Return [x, y] of the center of cell containing provided text 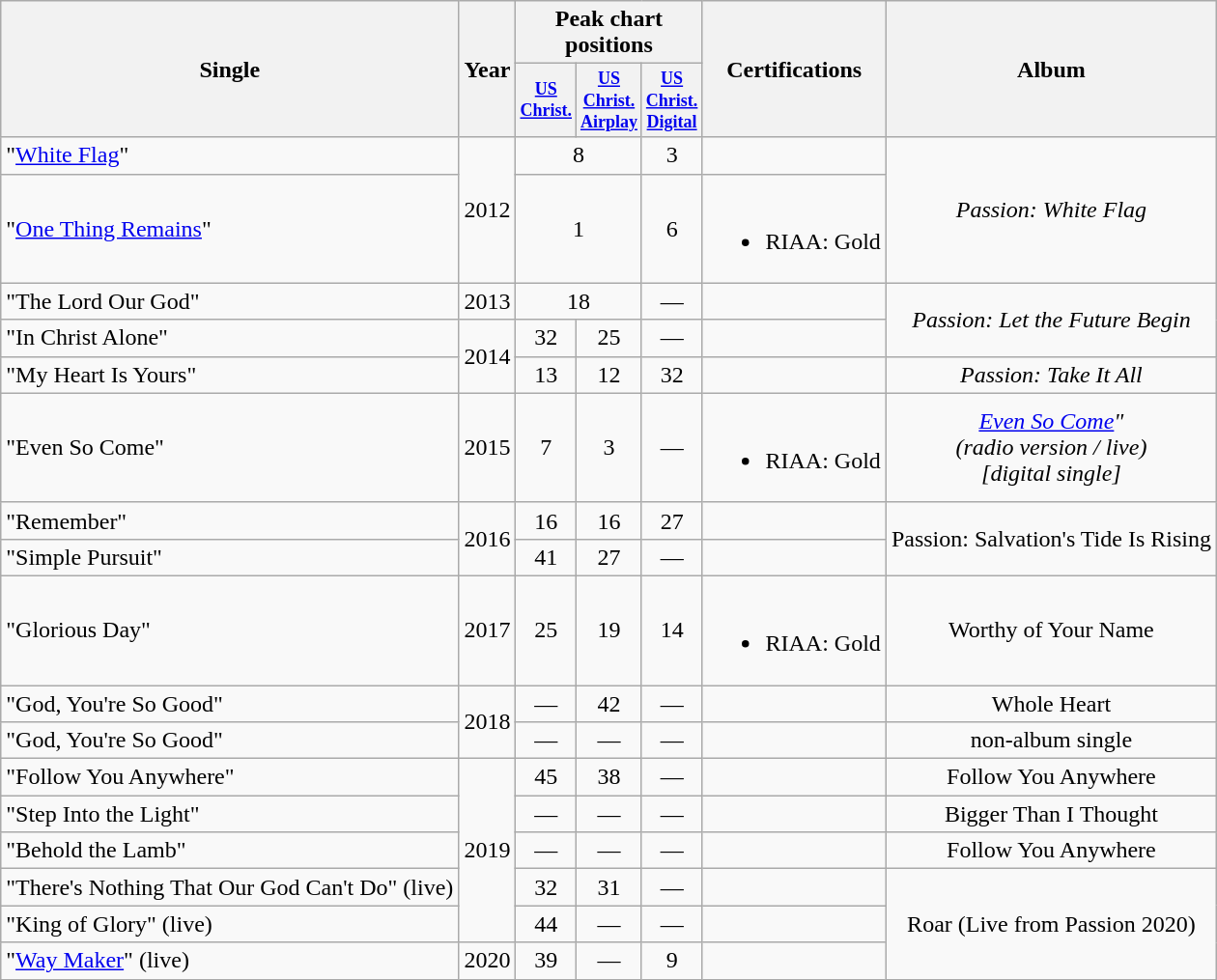
41 [547, 557]
Even So Come"(radio version / live)[digital single] [1051, 448]
2020 [487, 961]
Passion: Take It All [1051, 375]
"Glorious Day" [230, 630]
USChrist.Digital [672, 100]
2016 [487, 539]
8 [579, 155]
"White Flag" [230, 155]
"Way Maker" (live) [230, 961]
45 [547, 777]
"The Lord Our God" [230, 301]
14 [672, 630]
42 [609, 704]
38 [609, 777]
"King of Glory" (live) [230, 924]
Bigger Than I Thought [1051, 814]
Worthy of Your Name [1051, 630]
"Even So Come" [230, 448]
"In Christ Alone" [230, 338]
44 [547, 924]
"One Thing Remains" [230, 228]
19 [609, 630]
2019 [487, 851]
non-album single [1051, 741]
"My Heart Is Yours" [230, 375]
Year [487, 70]
13 [547, 375]
"Simple Pursuit" [230, 557]
2014 [487, 356]
"Remember" [230, 520]
39 [547, 961]
18 [579, 301]
Whole Heart [1051, 704]
2012 [487, 210]
6 [672, 228]
"There's Nothing That Our God Can't Do" (live) [230, 887]
Single [230, 70]
Passion: Let the Future Begin [1051, 320]
Peak chart positions [608, 33]
2017 [487, 630]
2013 [487, 301]
Passion: White Flag [1051, 210]
2015 [487, 448]
"Step Into the Light" [230, 814]
7 [547, 448]
1 [579, 228]
Passion: Salvation's Tide Is Rising [1051, 539]
12 [609, 375]
"Behold the Lamb" [230, 851]
Certifications [794, 70]
Album [1051, 70]
USChrist. [547, 100]
"Follow You Anywhere" [230, 777]
31 [609, 887]
USChrist.Airplay [609, 100]
Roar (Live from Passion 2020) [1051, 924]
2018 [487, 722]
9 [672, 961]
